For the text-containing cell, return its midpoint in (x, y) coordinate format. 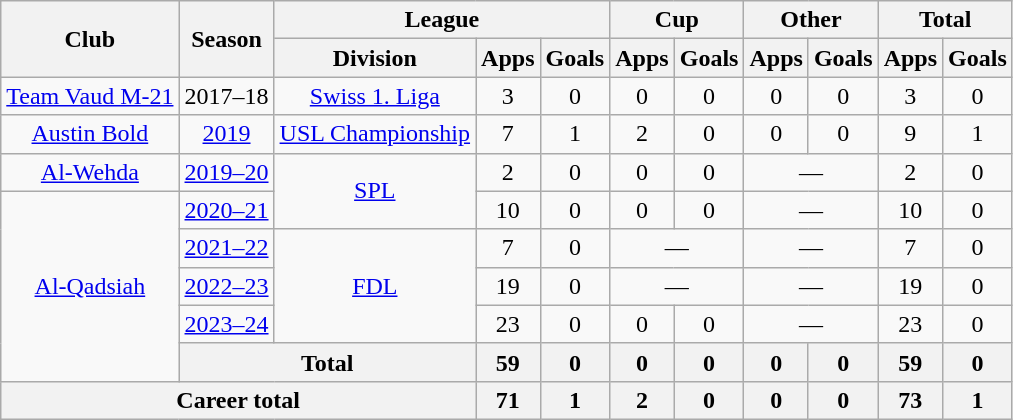
73 (910, 400)
Other (811, 20)
Swiss 1. Liga (375, 96)
Al-Wehda (90, 172)
Al-Qadsiah (90, 286)
Career total (238, 400)
71 (508, 400)
Cup (677, 20)
2019 (226, 134)
2017–18 (226, 96)
2022–23 (226, 286)
Austin Bold (90, 134)
SPL (375, 191)
9 (910, 134)
Division (375, 58)
2020–21 (226, 210)
Season (226, 39)
USL Championship (375, 134)
Club (90, 39)
2019–20 (226, 172)
2023–24 (226, 324)
FDL (375, 286)
Team Vaud M-21 (90, 96)
2021–22 (226, 248)
League (442, 20)
